Return [X, Y] of the center of cell containing provided text 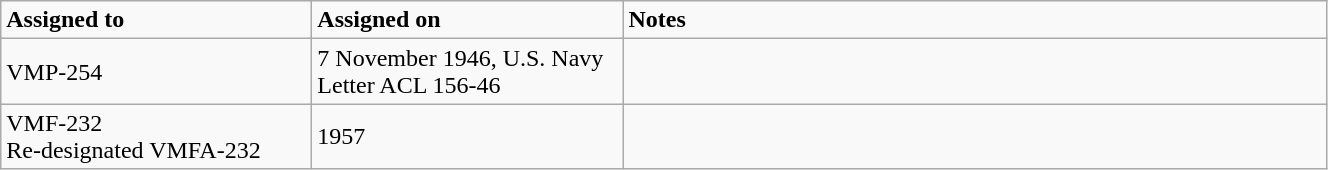
Assigned on [468, 20]
7 November 1946, U.S. Navy Letter ACL 156-46 [468, 72]
Assigned to [156, 20]
VMF-232Re-designated VMFA-232 [156, 136]
1957 [468, 136]
VMP-254 [156, 72]
Notes [975, 20]
